From the cell containing the given text, extract its center point as [x, y] coordinate. 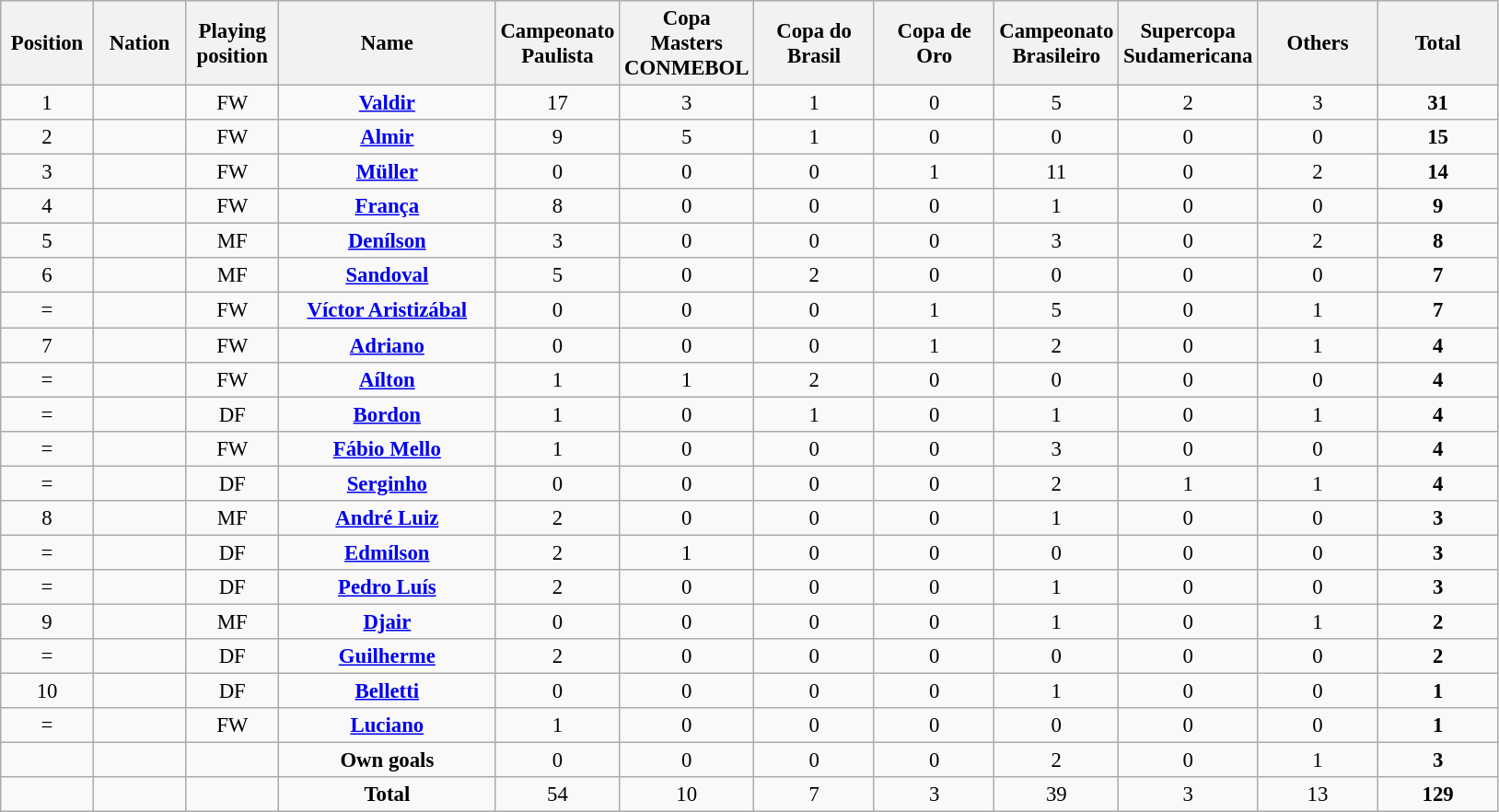
Aílton [388, 379]
França [388, 206]
Supercopa Sudamericana [1188, 43]
6 [48, 275]
Guilherme [388, 656]
17 [558, 103]
39 [1057, 795]
Belletti [388, 691]
Position [48, 43]
11 [1057, 172]
Name [388, 43]
Serginho [388, 483]
Müller [388, 172]
André Luiz [388, 518]
Valdir [388, 103]
Edmílson [388, 552]
Campeonato Brasileiro [1057, 43]
Campeonato Paulista [558, 43]
54 [558, 795]
31 [1438, 103]
Playing position [232, 43]
Copa de Oro [934, 43]
Denílson [388, 241]
Almir [388, 137]
Others [1319, 43]
Fábio Mello [388, 448]
Adriano [388, 345]
Copa do Brasil [814, 43]
Sandoval [388, 275]
Own goals [388, 760]
14 [1438, 172]
Luciano [388, 725]
129 [1438, 795]
Bordon [388, 414]
13 [1319, 795]
Pedro Luís [388, 587]
Víctor Aristizábal [388, 310]
Djair [388, 621]
15 [1438, 137]
Copa Masters CONMEBOL [687, 43]
Nation [140, 43]
